From the cell containing the given text, extract its center point as [x, y] coordinate. 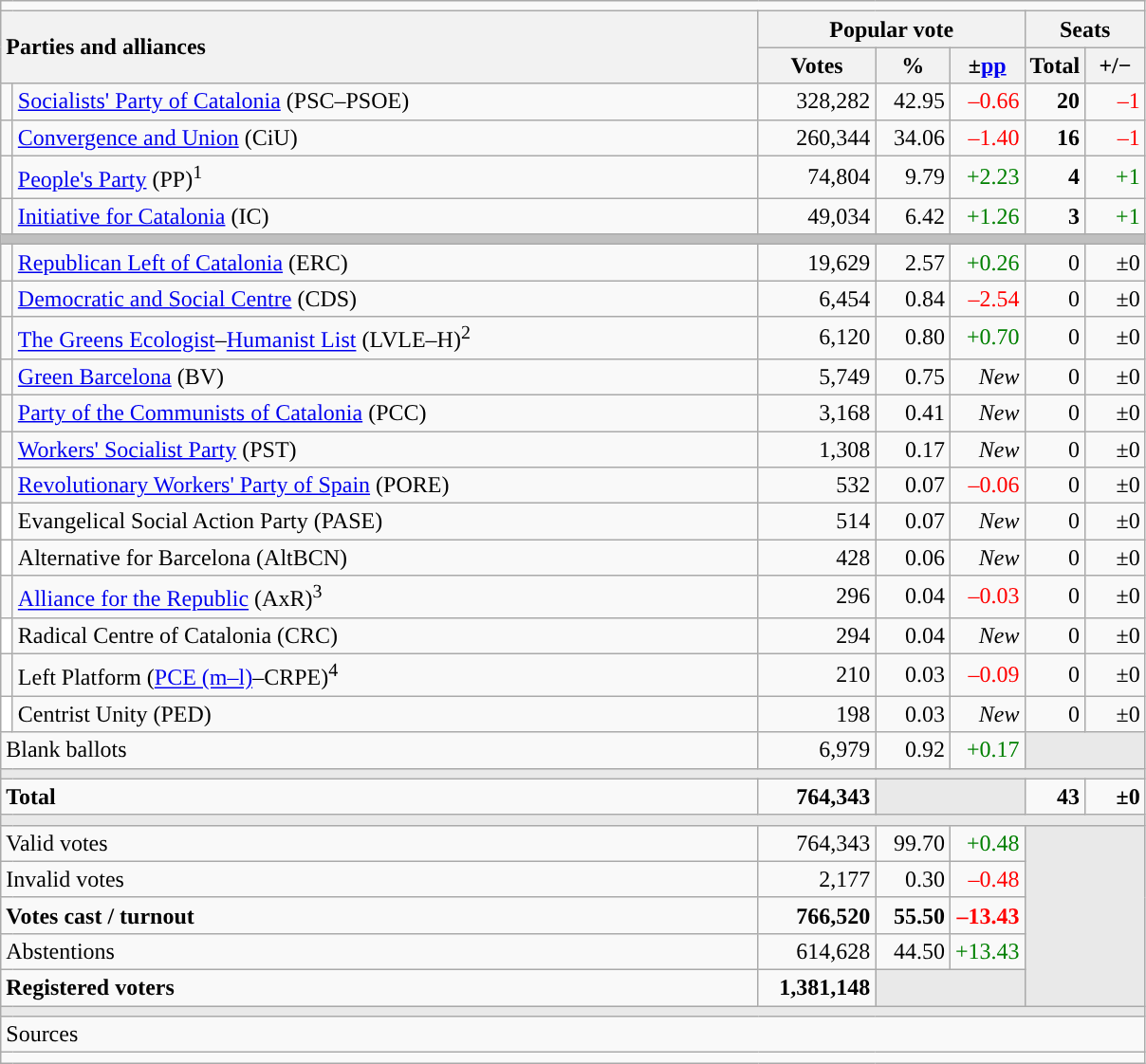
Party of the Communists of Catalonia (PCC) [385, 413]
6,454 [817, 299]
Invalid votes [379, 879]
0.92 [913, 750]
198 [817, 714]
2,177 [817, 879]
Centrist Unity (PED) [385, 714]
9.79 [913, 176]
1,381,148 [817, 988]
3 [1055, 216]
614,628 [817, 951]
74,804 [817, 176]
5,749 [817, 376]
–13.43 [987, 915]
Parties and alliances [379, 47]
Votes [817, 65]
44.50 [913, 951]
0.75 [913, 376]
The Greens Ecologist–Humanist List (LVLE–H)2 [385, 338]
260,344 [817, 138]
99.70 [913, 843]
Convergence and Union (CiU) [385, 138]
19,629 [817, 263]
Alternative for Barcelona (AltBCN) [385, 558]
Republican Left of Catalonia (ERC) [385, 263]
+0.17 [987, 750]
49,034 [817, 216]
+13.43 [987, 951]
–0.06 [987, 486]
0.41 [913, 413]
Blank ballots [379, 750]
20 [1055, 101]
Registered voters [379, 988]
Workers' Socialist Party (PST) [385, 449]
+0.70 [987, 338]
294 [817, 635]
–0.03 [987, 597]
–0.48 [987, 879]
Votes cast / turnout [379, 915]
Green Barcelona (BV) [385, 376]
210 [817, 675]
–1.40 [987, 138]
532 [817, 486]
Initiative for Catalonia (IC) [385, 216]
Valid votes [379, 843]
42.95 [913, 101]
% [913, 65]
2.57 [913, 263]
Democratic and Social Centre (CDS) [385, 299]
Revolutionary Workers' Party of Spain (PORE) [385, 486]
428 [817, 558]
Popular vote [892, 29]
6,120 [817, 338]
Radical Centre of Catalonia (CRC) [385, 635]
4 [1055, 176]
766,520 [817, 915]
+/− [1116, 65]
±pp [987, 65]
Left Platform (PCE (m–l)–CRPE)4 [385, 675]
–0.66 [987, 101]
328,282 [817, 101]
People's Party (PP)1 [385, 176]
+0.26 [987, 263]
+1.26 [987, 216]
16 [1055, 138]
+2.23 [987, 176]
3,168 [817, 413]
1,308 [817, 449]
+0.48 [987, 843]
Abstentions [379, 951]
0.80 [913, 338]
296 [817, 597]
34.06 [913, 138]
Socialists' Party of Catalonia (PSC–PSOE) [385, 101]
Alliance for the Republic (AxR)3 [385, 597]
55.50 [913, 915]
Seats [1085, 29]
–0.09 [987, 675]
514 [817, 522]
6.42 [913, 216]
Sources [573, 1035]
0.84 [913, 299]
0.06 [913, 558]
Evangelical Social Action Party (PASE) [385, 522]
–2.54 [987, 299]
6,979 [817, 750]
0.30 [913, 879]
43 [1055, 797]
0.17 [913, 449]
